Find where the given text appears and provide that cell's center as [X, Y] coordinate. 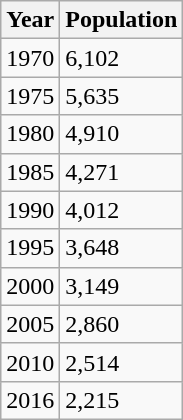
2,514 [122, 362]
6,102 [122, 58]
2,860 [122, 324]
1980 [30, 134]
Population [122, 20]
2005 [30, 324]
Year [30, 20]
3,149 [122, 286]
4,910 [122, 134]
1985 [30, 172]
1970 [30, 58]
1975 [30, 96]
4,012 [122, 210]
1995 [30, 248]
2016 [30, 400]
2000 [30, 286]
5,635 [122, 96]
2,215 [122, 400]
4,271 [122, 172]
1990 [30, 210]
2010 [30, 362]
3,648 [122, 248]
